Scan for the cell matching the given text and deliver its (X, Y) coordinate at center. 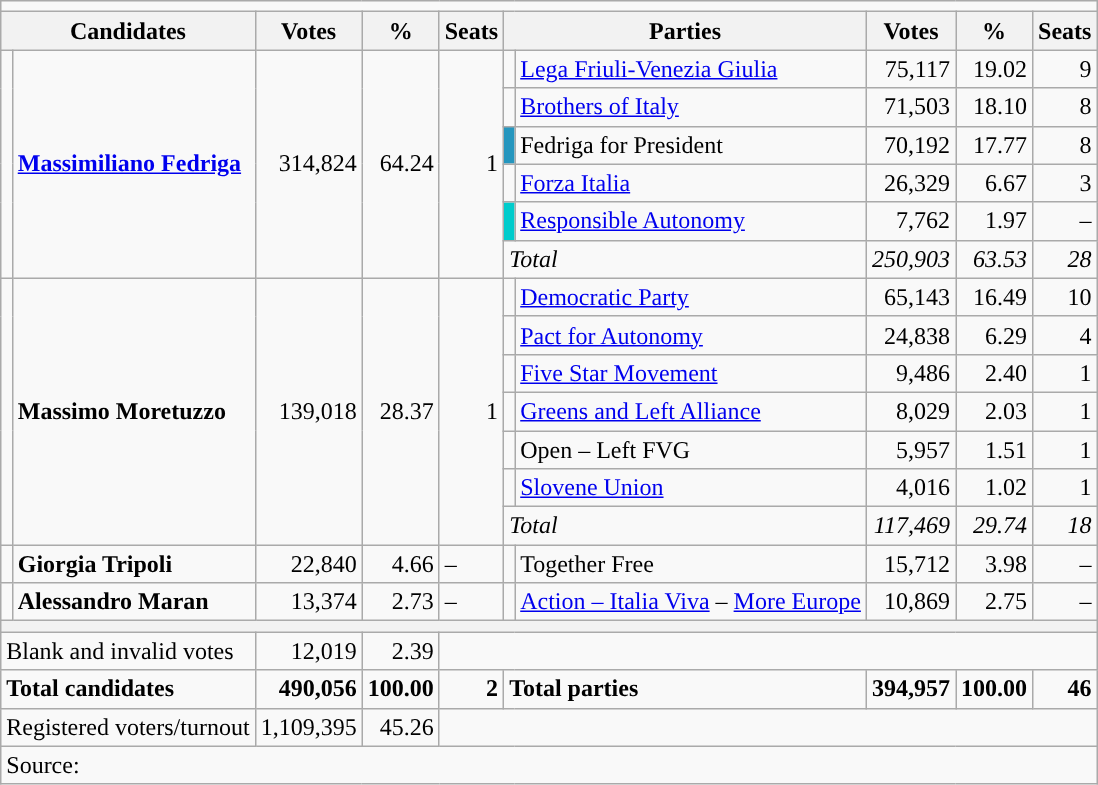
6.29 (994, 335)
490,056 (308, 689)
Giorgia Tripoli (134, 564)
24,838 (910, 335)
1,109,395 (308, 727)
Together Free (691, 564)
15,712 (910, 564)
18 (1065, 526)
Massimiliano Fedriga (134, 164)
2.03 (994, 411)
Massimo Moretuzzo (134, 411)
29.74 (994, 526)
Five Star Movement (691, 373)
Open – Left FVG (691, 449)
4,016 (910, 488)
Slovene Union (691, 488)
16.49 (994, 297)
Parties (686, 31)
75,117 (910, 69)
1.97 (994, 221)
71,503 (910, 107)
Lega Friuli-Venezia Giulia (691, 69)
19.02 (994, 69)
2.39 (400, 651)
Total parties (686, 689)
3.98 (994, 564)
12,019 (308, 651)
26,329 (910, 183)
28 (1065, 259)
Candidates (128, 31)
Blank and invalid votes (128, 651)
9,486 (910, 373)
28.37 (400, 411)
1.51 (994, 449)
13,374 (308, 602)
117,469 (910, 526)
1.02 (994, 488)
Total candidates (128, 689)
8,029 (910, 411)
Source: (549, 765)
Greens and Left Alliance (691, 411)
22,840 (308, 564)
18.10 (994, 107)
139,018 (308, 411)
65,143 (910, 297)
Pact for Autonomy (691, 335)
4.66 (400, 564)
46 (1065, 689)
10,869 (910, 602)
2.40 (994, 373)
2 (471, 689)
Alessandro Maran (134, 602)
Brothers of Italy (691, 107)
314,824 (308, 164)
Forza Italia (691, 183)
Responsible Autonomy (691, 221)
63.53 (994, 259)
64.24 (400, 164)
6.67 (994, 183)
7,762 (910, 221)
2.75 (994, 602)
45.26 (400, 727)
70,192 (910, 145)
10 (1065, 297)
Fedriga for President (691, 145)
5,957 (910, 449)
17.77 (994, 145)
394,957 (910, 689)
2.73 (400, 602)
Democratic Party (691, 297)
Registered voters/turnout (128, 727)
4 (1065, 335)
3 (1065, 183)
250,903 (910, 259)
9 (1065, 69)
Action – Italia Viva – More Europe (691, 602)
